Scan for the cell matching the given text and deliver its [x, y] coordinate at center. 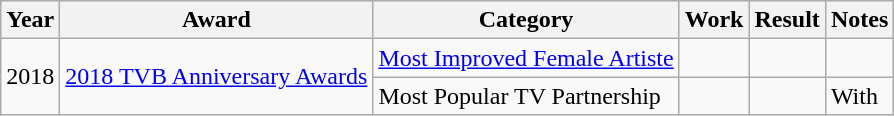
Award [216, 20]
With [859, 96]
Notes [859, 20]
Year [30, 20]
2018 [30, 77]
Result [787, 20]
2018 TVB Anniversary Awards [216, 77]
Category [526, 20]
Most Improved Female Artiste [526, 58]
Work [714, 20]
Most Popular TV Partnership [526, 96]
